Return the (X, Y) coordinate for the center point of the cell that contains the specified text.  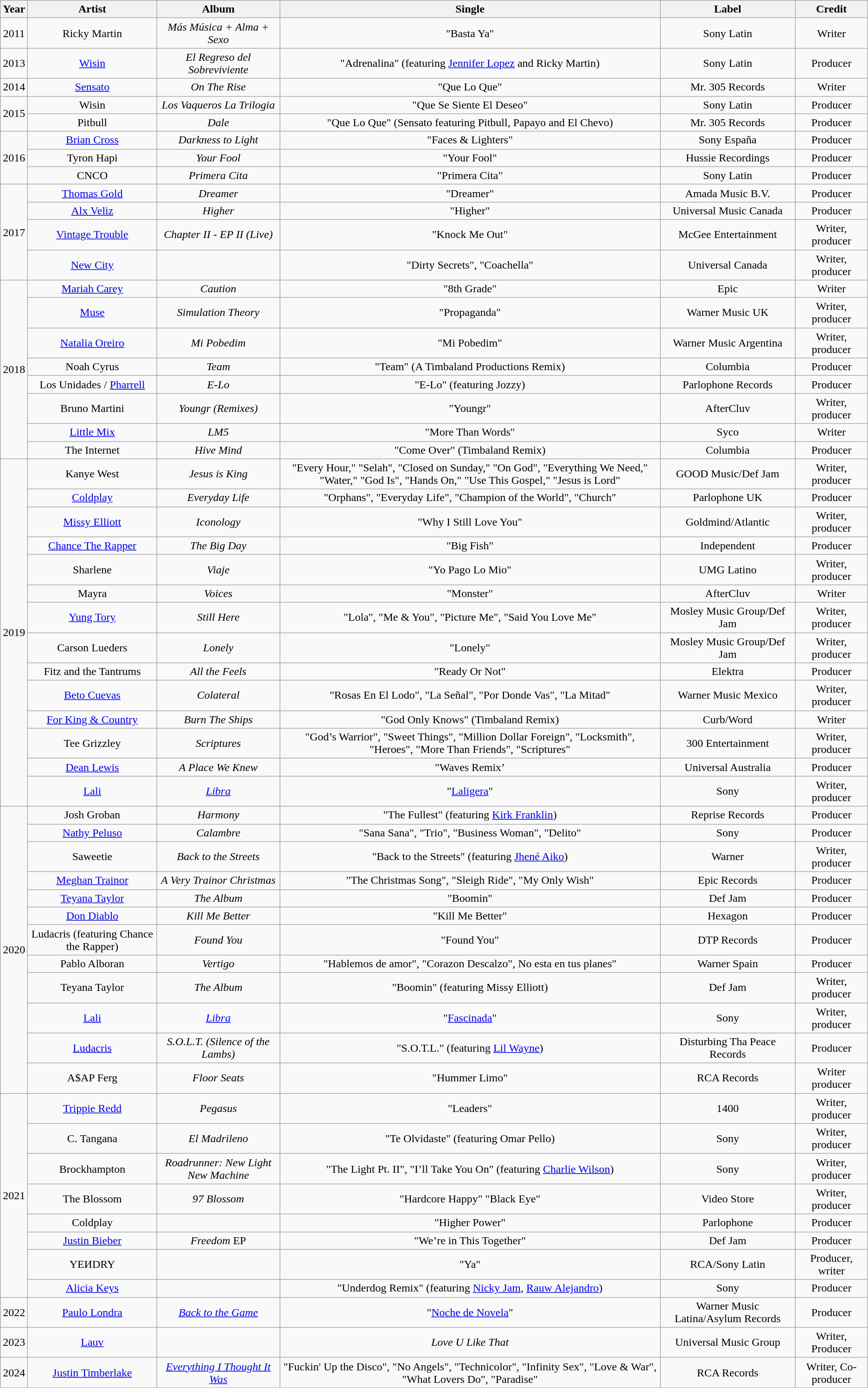
"Lonely" (470, 648)
"Lola", "Me & You", "Picture Me", "Said You Love Me" (470, 617)
Team (218, 367)
Universal Music Group (728, 1343)
"Waves Remix’ (470, 767)
Disturbing Tha Peace Records (728, 1048)
97 Blossom (218, 1199)
"Higher" (470, 211)
A Place We Knew (218, 767)
Back to the Streets (218, 856)
"The Christmas Song", "Sleigh Ride", "My Only Wish" (470, 880)
2016 (14, 158)
Everything I Thought It Was (218, 1372)
Elektra (728, 672)
2013 (14, 63)
Warner Music Latina/Asylum Records (728, 1312)
Warner Music UK (728, 313)
Caution (218, 289)
"Big Fish" (470, 546)
Tyron Hapi (92, 158)
Parlophone UK (728, 498)
Roadrunner: New Light New Machine (218, 1169)
"Come Over" (Timbaland Remix) (470, 450)
Warner Spain (728, 964)
2014 (14, 87)
C. Tangana (92, 1138)
Don Diablo (92, 916)
"God Only Knows" (Timbaland Remix) (470, 720)
2022 (14, 1312)
"Why I Still Love You" (470, 521)
Freedom EP (218, 1240)
Calambre (218, 833)
Noah Cyrus (92, 367)
Sony España (728, 140)
Kanye West (92, 474)
"Adrenalina" (featuring Jennifer Lopez and Ricky Martin) (470, 63)
Curb/Word (728, 720)
Muse (92, 313)
"Knock Me Out" (470, 235)
DTP Records (728, 940)
Sharlene (92, 570)
Burn The Ships (218, 720)
Voices (218, 593)
CNCO (92, 175)
Brockhampton (92, 1169)
Fitz and the Tantrums (92, 672)
300 Entertainment (728, 743)
Ludacris (featuring Chance the Rapper) (92, 940)
Kill Me Better (218, 916)
Primera Cita (218, 175)
Everyday Life (218, 498)
"Kill Me Better" (470, 916)
Back to the Game (218, 1312)
New City (92, 264)
Mayra (92, 593)
RCA/Sony Latin (728, 1265)
Epic Records (728, 880)
2017 (14, 232)
Thomas Gold (92, 193)
Carson Lueders (92, 648)
Ricky Martin (92, 33)
"Back to the Streets" (featuring Jhené Aiko) (470, 856)
Universal Canada (728, 264)
Darkness to Light (218, 140)
Still Here (218, 617)
Yung Tory (92, 617)
Tee Grizzley (92, 743)
Year (14, 9)
Parlophone Records (728, 385)
"Laligera" (470, 791)
"God’s Warrior", "Sweet Things", "Million Dollar Foreign", "Locksmith", "Heroes", "More Than Friends", "Scriptures" (470, 743)
A Very Trainor Christmas (218, 880)
"Dirty Secrets", "Coachella" (470, 264)
Mariah Carey (92, 289)
Nathy Peluso (92, 833)
Alicia Keys (92, 1288)
Producer, writer (831, 1265)
Writer producer (831, 1078)
"Found You" (470, 940)
"Underdog Remix" (featuring Nicky Jam, Rauw Alejandro) (470, 1288)
Dreamer (218, 193)
Scriptures (218, 743)
Natalia Oreiro (92, 343)
Jesus is King (218, 474)
"Ready Or Not" (470, 672)
Warner Music Mexico (728, 696)
Your Fool (218, 158)
"8th Grade" (470, 289)
Independent (728, 546)
"Mi Pobedim" (470, 343)
Floor Seats (218, 1078)
2011 (14, 33)
Writer, Producer (831, 1343)
"Sana Sana", "Trio", "Business Woman", "Delito" (470, 833)
"Basta Ya" (470, 33)
Harmony (218, 815)
Colateral (218, 696)
"Yo Pago Lo Mio" (470, 570)
Syco (728, 432)
Los Unidades / Pharrell (92, 385)
"Team" (A Timbaland Productions Remix) (470, 367)
Dean Lewis (92, 767)
Little Mix (92, 432)
Iconology (218, 521)
Pitbull (92, 122)
UMG Latino (728, 570)
Chapter II - EP II (Live) (218, 235)
Found You (218, 940)
"Primera Cita" (470, 175)
"More Than Words" (470, 432)
"Hardcore Happy" "Black Eye" (470, 1199)
"Noche de Novela" (470, 1312)
2020 (14, 950)
E-Lo (218, 385)
Vertigo (218, 964)
Ludacris (92, 1048)
"Que Se Siente El Deseo" (470, 105)
2024 (14, 1372)
Warner (728, 856)
"Propaganda" (470, 313)
Single (470, 9)
YEИDRY (92, 1265)
Hive Mind (218, 450)
A$AP Ferg (92, 1078)
Epic (728, 289)
2018 (14, 370)
"Que Lo Que" (Sensato featuring Pitbull, Papayo and El Chevo) (470, 122)
Hussie Recordings (728, 158)
S.O.L.T. (Silence of the Lambs) (218, 1048)
Sensato (92, 87)
Josh Groban (92, 815)
"Dreamer" (470, 193)
Brian Cross (92, 140)
GOOD Music/Def Jam (728, 474)
Warner Music Argentina (728, 343)
Missy Elliott (92, 521)
"Fuckin' Up the Disco", "No Angels", "Technicolor", "Infinity Sex", "Love & War", "What Lovers Do", "Paradise" (470, 1372)
"Hablemos de amor", "Corazon Descalzo", No esta en tus planes" (470, 964)
Los Vaqueros La Trilogia (218, 105)
"E-Lo" (featuring Jozzy) (470, 385)
Lauv (92, 1343)
"Higher Power" (470, 1223)
The Big Day (218, 546)
Dale (218, 122)
"S.O.T.L." (featuring Lil Wayne) (470, 1048)
Lonely (218, 648)
El Regreso del Sobreviviente (218, 63)
Simulation Theory (218, 313)
Writer, Co-producer (831, 1372)
"Ya" (470, 1265)
Album (218, 9)
"Te Olvidaste" (featuring Omar Pello) (470, 1138)
2021 (14, 1195)
Artist (92, 9)
On The Rise (218, 87)
Paulo Londra (92, 1312)
Justin Bieber (92, 1240)
"The Light Pt. II", "I’ll Take You On" (featuring Charlie Wilson) (470, 1169)
The Blossom (92, 1199)
Credit (831, 9)
Beto Cuevas (92, 696)
Universal Music Canada (728, 211)
2023 (14, 1343)
Love U Like That (470, 1343)
2015 (14, 114)
2019 (14, 633)
Viaje (218, 570)
Chance The Rapper (92, 546)
Alx Veliz (92, 211)
Goldmind/Atlantic (728, 521)
Saweetie (92, 856)
McGee Entertainment (728, 235)
Meghan Trainor (92, 880)
Mi Pobedim (218, 343)
"Faces & Lighters" (470, 140)
Bruno Martini (92, 408)
Pablo Alboran (92, 964)
Universal Australia (728, 767)
"Fascinada" (470, 1018)
"Every Hour," "Selah", "Closed on Sunday," "On God", "Everything We Need," "Water," "God Is", "Hands On," "Use This Gospel," "Jesus is Lord" (470, 474)
Reprise Records (728, 815)
Justin Timberlake (92, 1372)
"Monster" (470, 593)
"Leaders" (470, 1109)
1400 (728, 1109)
"Que Lo Que" (470, 87)
Hexagon (728, 916)
"We’re in This Together" (470, 1240)
All the Feels (218, 672)
LM5 (218, 432)
For King & Country (92, 720)
"Orphans", "Everyday Life", "Champion of the World", "Church" (470, 498)
Amada Music B.V. (728, 193)
El Madrileno (218, 1138)
Parlophone (728, 1223)
Pegasus (218, 1109)
Higher (218, 211)
"The Fullest" (featuring Kirk Franklin) (470, 815)
"Hummer Limo" (470, 1078)
"Rosas En El Lodo", "La Señal", "Por Donde Vas", "La Mitad" (470, 696)
Video Store (728, 1199)
Youngr (Remixes) (218, 408)
"Boomin" (470, 898)
The Internet (92, 450)
"Your Fool" (470, 158)
Más Música + Alma + Sexo (218, 33)
"Boomin" (featuring Missy Elliott) (470, 987)
"Youngr" (470, 408)
Label (728, 9)
Vintage Trouble (92, 235)
Trippie Redd (92, 1109)
